Return the [x, y] coordinate for the center point of the cell that contains the specified text.  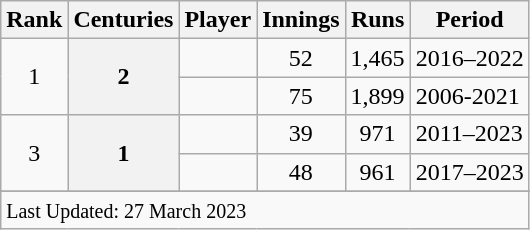
2017–2023 [470, 172]
961 [378, 172]
1,899 [378, 96]
971 [378, 134]
39 [301, 134]
2011–2023 [470, 134]
Last Updated: 27 March 2023 [265, 210]
Innings [301, 20]
Period [470, 20]
Runs [378, 20]
Player [218, 20]
52 [301, 58]
Rank [34, 20]
3 [34, 153]
2 [124, 77]
2016–2022 [470, 58]
2006-2021 [470, 96]
1,465 [378, 58]
48 [301, 172]
Centuries [124, 20]
75 [301, 96]
